Return (x, y) of the center of cell containing provided text 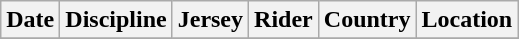
Date (30, 20)
Rider (284, 20)
Location (467, 20)
Discipline (116, 20)
Country (367, 20)
Jersey (210, 20)
